Capture the cell that displays the provided text and extract its (X, Y) central coordinate. 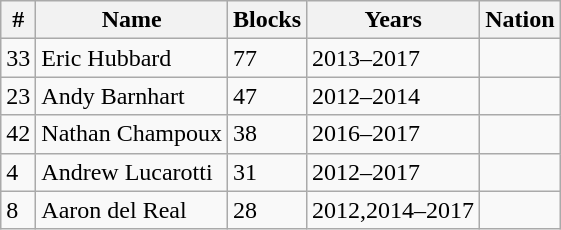
Andrew Lucarotti (132, 172)
2016–2017 (394, 134)
Aaron del Real (132, 210)
Eric Hubbard (132, 58)
8 (18, 210)
# (18, 20)
47 (268, 96)
Nation (520, 20)
4 (18, 172)
2013–2017 (394, 58)
2012–2017 (394, 172)
2012–2014 (394, 96)
Blocks (268, 20)
38 (268, 134)
Name (132, 20)
Nathan Champoux (132, 134)
28 (268, 210)
31 (268, 172)
42 (18, 134)
2012,2014–2017 (394, 210)
33 (18, 58)
23 (18, 96)
Andy Barnhart (132, 96)
Years (394, 20)
77 (268, 58)
